Extract the [x, y] coordinate from the center of the cell holding the provided text.  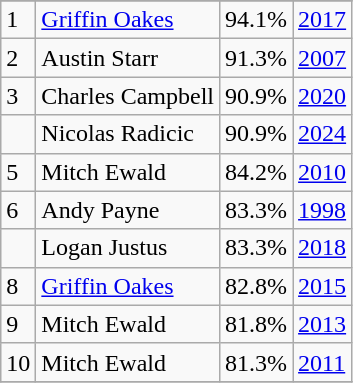
81.3% [256, 362]
1998 [322, 210]
2020 [322, 96]
Andy Payne [128, 210]
6 [18, 210]
94.1% [256, 20]
2 [18, 58]
2013 [322, 324]
91.3% [256, 58]
9 [18, 324]
Austin Starr [128, 58]
2011 [322, 362]
2015 [322, 286]
Nicolas Radicic [128, 134]
10 [18, 362]
3 [18, 96]
2007 [322, 58]
2017 [322, 20]
84.2% [256, 172]
2018 [322, 248]
8 [18, 286]
2010 [322, 172]
82.8% [256, 286]
Charles Campbell [128, 96]
1 [18, 20]
5 [18, 172]
2024 [322, 134]
Logan Justus [128, 248]
81.8% [256, 324]
